Identify which cell holds the provided text, then report its (x, y) central coordinate. 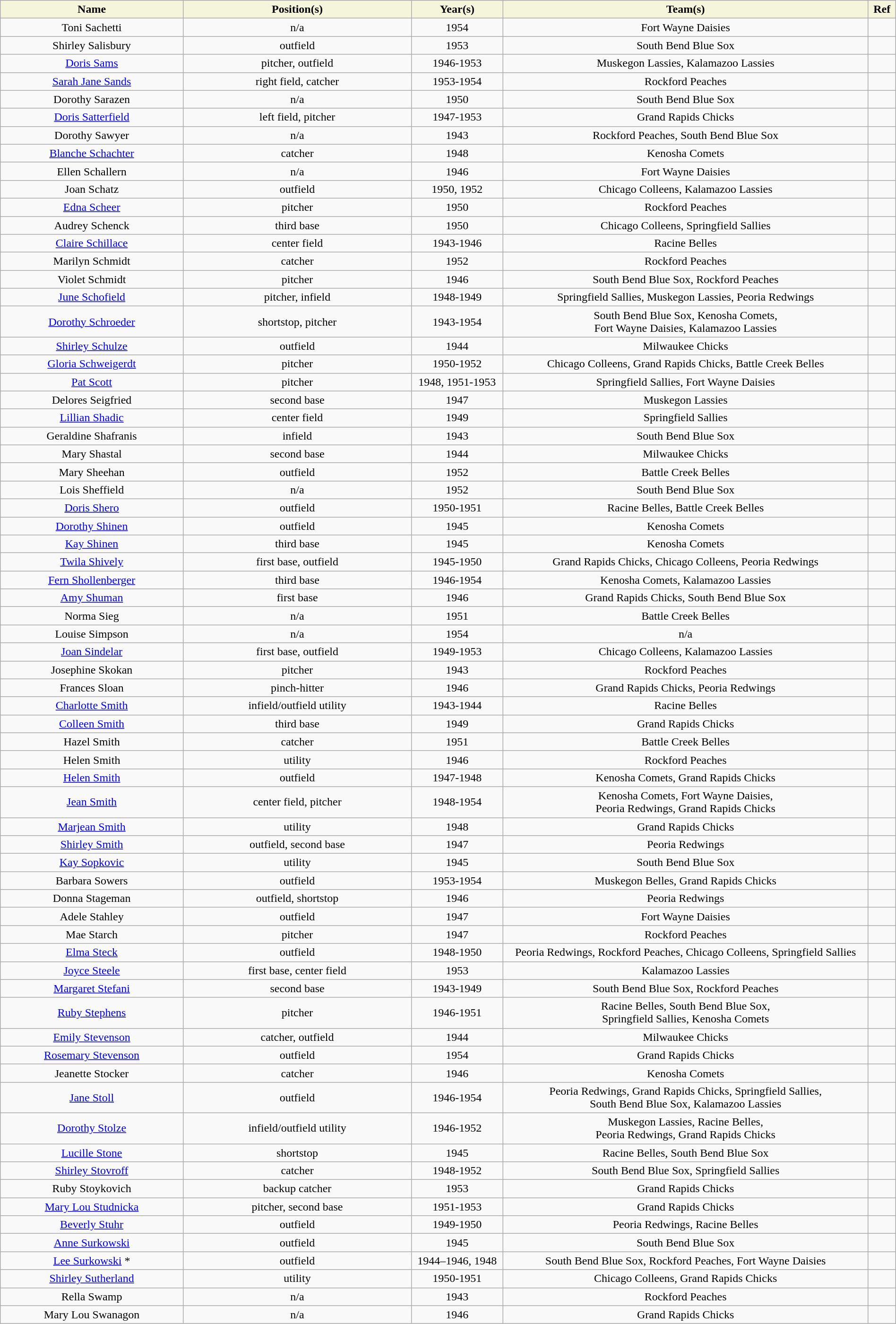
Mary Lou Swanagon (92, 1315)
Springfield Sallies, Muskegon Lassies, Peoria Redwings (685, 297)
1948-1949 (457, 297)
Shirley Sutherland (92, 1279)
South Bend Blue Sox, Rockford Peaches, Fort Wayne Daisies (685, 1261)
Ellen Schallern (92, 171)
Colleen Smith (92, 724)
Violet Schmidt (92, 279)
Ruby Stoykovich (92, 1189)
right field, catcher (297, 81)
left field, pitcher (297, 117)
Racine Belles, South Bend Blue Sox, Springfield Sallies, Kenosha Comets (685, 1012)
Muskegon Belles, Grand Rapids Chicks (685, 881)
Grand Rapids Chicks, Peoria Redwings (685, 688)
backup catcher (297, 1189)
South Bend Blue Sox, Springfield Sallies (685, 1171)
Joyce Steele (92, 970)
Muskegon Lassies (685, 400)
Donna Stageman (92, 899)
Twila Shively (92, 562)
Peoria Redwings, Racine Belles (685, 1225)
Lucille Stone (92, 1153)
infield (297, 436)
Chicago Colleens, Grand Rapids Chicks (685, 1279)
1946-1952 (457, 1128)
Marjean Smith (92, 827)
Sarah Jane Sands (92, 81)
1943-1944 (457, 706)
Margaret Stefani (92, 988)
Name (92, 9)
Grand Rapids Chicks, South Bend Blue Sox (685, 598)
1946-1951 (457, 1012)
1949-1950 (457, 1225)
Claire Schillace (92, 243)
Grand Rapids Chicks, Chicago Colleens, Peoria Redwings (685, 562)
Frances Sloan (92, 688)
Adele Stahley (92, 917)
Dorothy Sawyer (92, 135)
Shirley Stovroff (92, 1171)
Doris Shero (92, 508)
Norma Sieg (92, 616)
Barbara Sowers (92, 881)
Jeanette Stocker (92, 1073)
Louise Simpson (92, 634)
shortstop, pitcher (297, 321)
pitcher, outfield (297, 63)
Shirley Smith (92, 845)
Chicago Colleens, Springfield Sallies (685, 225)
Springfield Sallies, Fort Wayne Daisies (685, 382)
Amy Shuman (92, 598)
1949-1953 (457, 652)
Ruby Stephens (92, 1012)
Dorothy Stolze (92, 1128)
1948-1950 (457, 952)
Rockford Peaches, South Bend Blue Sox (685, 135)
1948, 1951-1953 (457, 382)
Year(s) (457, 9)
Kenosha Comets, Fort Wayne Daisies,Peoria Redwings, Grand Rapids Chicks (685, 802)
Jane Stoll (92, 1098)
Kalamazoo Lassies (685, 970)
Doris Satterfield (92, 117)
1945-1950 (457, 562)
Position(s) (297, 9)
Josephine Skokan (92, 670)
Peoria Redwings, Rockford Peaches, Chicago Colleens, Springfield Sallies (685, 952)
Toni Sachetti (92, 27)
1950-1952 (457, 364)
Doris Sams (92, 63)
Lillian Shadic (92, 418)
Anne Surkowski (92, 1243)
Emily Stevenson (92, 1037)
shortstop (297, 1153)
Dorothy Sarazen (92, 99)
Lois Sheffield (92, 490)
1951-1953 (457, 1207)
Kenosha Comets, Kalamazoo Lassies (685, 580)
Pat Scott (92, 382)
first base, center field (297, 970)
Gloria Schweigerdt (92, 364)
first base (297, 598)
Joan Sindelar (92, 652)
Mae Starch (92, 935)
1947-1948 (457, 778)
Elma Steck (92, 952)
Joan Schatz (92, 189)
1948-1952 (457, 1171)
Rosemary Stevenson (92, 1055)
1947-1953 (457, 117)
Fern Shollenberger (92, 580)
Dorothy Shinen (92, 526)
pitcher, second base (297, 1207)
1950, 1952 (457, 189)
Springfield Sallies (685, 418)
1943-1954 (457, 321)
Dorothy Schroeder (92, 321)
South Bend Blue Sox, Kenosha Comets,Fort Wayne Daisies, Kalamazoo Lassies (685, 321)
pitcher, infield (297, 297)
Kay Sopkovic (92, 863)
Shirley Schulze (92, 346)
Muskegon Lassies, Racine Belles,Peoria Redwings, Grand Rapids Chicks (685, 1128)
1943-1946 (457, 243)
outfield, second base (297, 845)
Chicago Colleens, Grand Rapids Chicks, Battle Creek Belles (685, 364)
Shirley Salisbury (92, 45)
outfield, shortstop (297, 899)
Edna Scheer (92, 207)
Marilyn Schmidt (92, 261)
Racine Belles, South Bend Blue Sox (685, 1153)
Beverly Stuhr (92, 1225)
Team(s) (685, 9)
Ref (882, 9)
Geraldine Shafranis (92, 436)
Mary Sheehan (92, 472)
Delores Seigfried (92, 400)
Jean Smith (92, 802)
Kay Shinen (92, 544)
Charlotte Smith (92, 706)
Peoria Redwings, Grand Rapids Chicks, Springfield Sallies, South Bend Blue Sox, Kalamazoo Lassies (685, 1098)
Muskegon Lassies, Kalamazoo Lassies (685, 63)
Racine Belles, Battle Creek Belles (685, 508)
Blanche Schachter (92, 153)
Mary Lou Studnicka (92, 1207)
1948-1954 (457, 802)
Hazel Smith (92, 742)
pinch-hitter (297, 688)
1943-1949 (457, 988)
Audrey Schenck (92, 225)
Lee Surkowski * (92, 1261)
catcher, outfield (297, 1037)
Kenosha Comets, Grand Rapids Chicks (685, 778)
Rella Swamp (92, 1297)
1946-1953 (457, 63)
Mary Shastal (92, 454)
1944–1946, 1948 (457, 1261)
June Schofield (92, 297)
center field, pitcher (297, 802)
